Scan for the cell matching the given text and deliver its (x, y) coordinate at center. 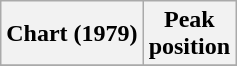
Peakposition (189, 34)
Chart (1979) (72, 34)
